Locate the cell with the specified text and output its [x, y] center coordinate. 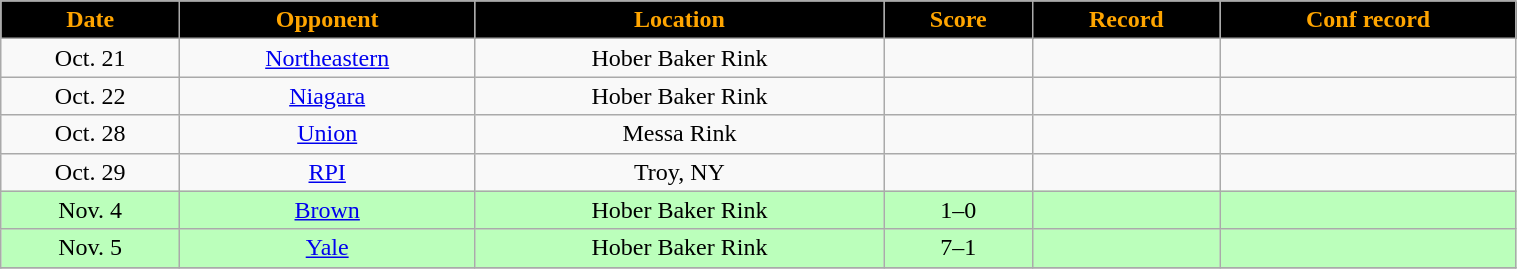
Date [90, 20]
Record [1126, 20]
Oct. 22 [90, 96]
Opponent [328, 20]
1–0 [958, 210]
RPI [328, 172]
Score [958, 20]
Union [328, 134]
Location [680, 20]
Nov. 4 [90, 210]
Brown [328, 210]
Troy, NY [680, 172]
Oct. 29 [90, 172]
Messa Rink [680, 134]
Northeastern [328, 58]
Oct. 28 [90, 134]
Nov. 5 [90, 248]
Oct. 21 [90, 58]
Conf record [1368, 20]
Yale [328, 248]
7–1 [958, 248]
Niagara [328, 96]
